Capture the cell that displays the provided text and extract its (X, Y) central coordinate. 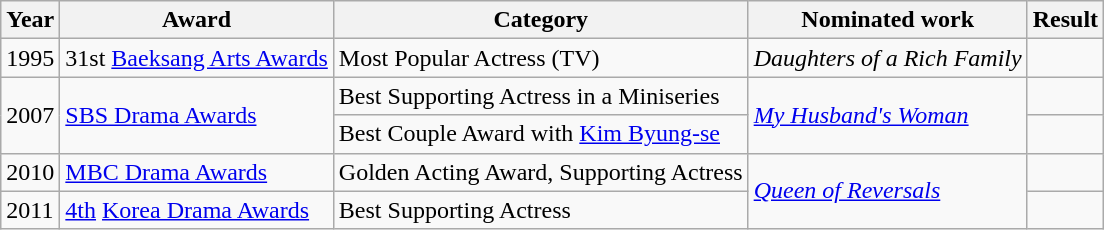
Nominated work (888, 20)
MBC Drama Awards (197, 172)
2010 (30, 172)
My Husband's Woman (888, 115)
2007 (30, 115)
Golden Acting Award, Supporting Actress (540, 172)
Queen of Reversals (888, 191)
Award (197, 20)
2011 (30, 210)
Best Couple Award with Kim Byung-se (540, 134)
Best Supporting Actress in a Miniseries (540, 96)
Best Supporting Actress (540, 210)
Category (540, 20)
SBS Drama Awards (197, 115)
Daughters of a Rich Family (888, 58)
Result (1065, 20)
31st Baeksang Arts Awards (197, 58)
Most Popular Actress (TV) (540, 58)
1995 (30, 58)
4th Korea Drama Awards (197, 210)
Year (30, 20)
